Return the (x, y) coordinate for the center point of the cell that contains the specified text.  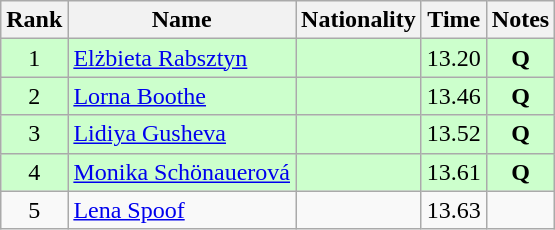
1 (34, 58)
5 (34, 210)
13.63 (454, 210)
13.61 (454, 172)
Time (454, 20)
2 (34, 96)
13.20 (454, 58)
Monika Schönauerová (182, 172)
Name (182, 20)
3 (34, 134)
Rank (34, 20)
13.52 (454, 134)
Lidiya Gusheva (182, 134)
4 (34, 172)
Lorna Boothe (182, 96)
Elżbieta Rabsztyn (182, 58)
Nationality (359, 20)
Notes (520, 20)
13.46 (454, 96)
Lena Spoof (182, 210)
